Detect which cell encompasses the target text, then output its [X, Y] center coordinate. 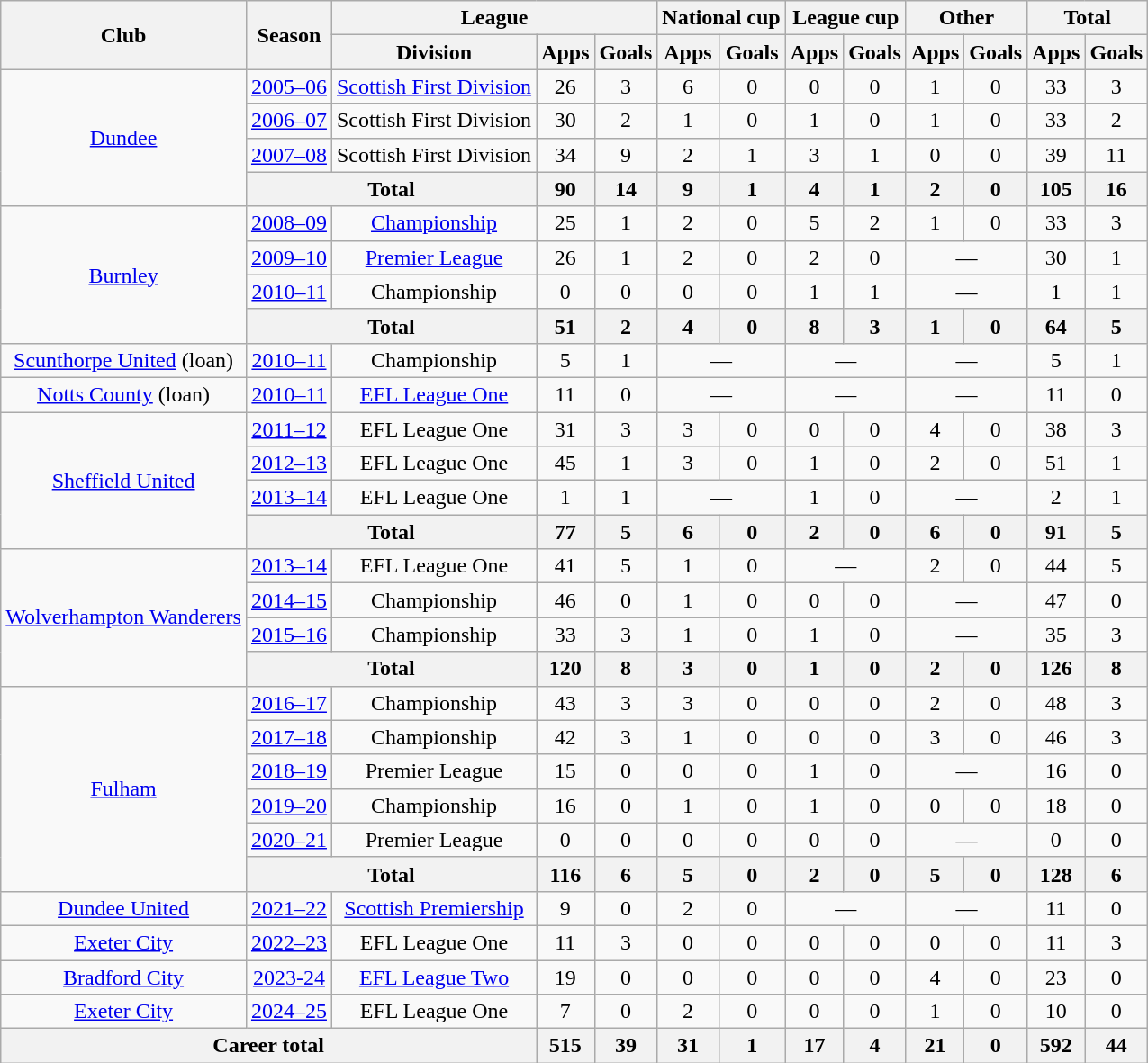
41 [565, 566]
64 [1056, 326]
Wolverhampton Wanderers [124, 617]
Division [434, 52]
21 [935, 1046]
2018–19 [288, 771]
2009–10 [288, 257]
120 [565, 669]
91 [1056, 532]
Burnley [124, 275]
19 [565, 977]
7 [565, 1012]
National cup [721, 18]
Season [288, 35]
2012–13 [288, 464]
2005–06 [288, 86]
18 [1056, 806]
25 [565, 223]
90 [565, 189]
105 [1056, 189]
14 [626, 189]
2006–07 [288, 121]
League [493, 18]
34 [565, 155]
EFL League Two [434, 977]
77 [565, 532]
2017–18 [288, 737]
2024–25 [288, 1012]
Scunthorpe United (loan) [124, 360]
Sheffield United [124, 481]
2020–21 [288, 840]
League cup [845, 18]
Notts County (loan) [124, 394]
Career total [268, 1046]
43 [565, 703]
23 [1056, 977]
2019–20 [288, 806]
47 [1056, 600]
2008–09 [288, 223]
Bradford City [124, 977]
17 [814, 1046]
Fulham [124, 788]
2021–22 [288, 908]
515 [565, 1046]
2007–08 [288, 155]
15 [565, 771]
2011–12 [288, 429]
35 [1056, 635]
Club [124, 35]
38 [1056, 429]
2015–16 [288, 635]
10 [1056, 1012]
45 [565, 464]
126 [1056, 669]
Dundee United [124, 908]
Scottish Premiership [434, 908]
2023-24 [288, 977]
592 [1056, 1046]
2022–23 [288, 942]
Dundee [124, 138]
128 [1056, 874]
48 [1056, 703]
42 [565, 737]
Other [966, 18]
2014–15 [288, 600]
2016–17 [288, 703]
116 [565, 874]
